Determine the [x, y] coordinate at the center of the cell enclosing the given text.  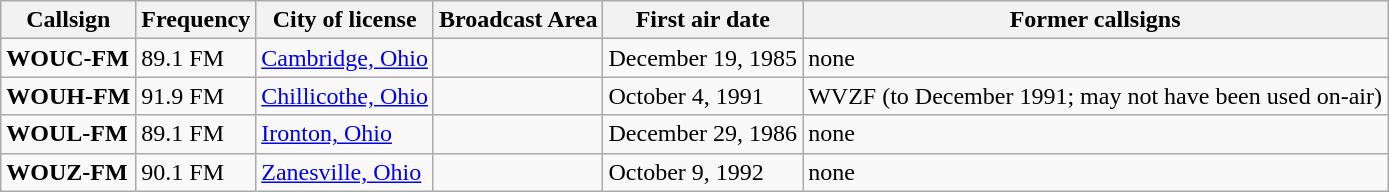
Chillicothe, Ohio [345, 96]
December 19, 1985 [703, 58]
WOUZ-FM [68, 172]
First air date [703, 20]
WVZF (to December 1991; may not have been used on-air) [1096, 96]
October 9, 1992 [703, 172]
Broadcast Area [518, 20]
December 29, 1986 [703, 134]
Callsign [68, 20]
Frequency [196, 20]
90.1 FM [196, 172]
City of license [345, 20]
Cambridge, Ohio [345, 58]
October 4, 1991 [703, 96]
WOUL-FM [68, 134]
91.9 FM [196, 96]
Former callsigns [1096, 20]
Ironton, Ohio [345, 134]
WOUC-FM [68, 58]
Zanesville, Ohio [345, 172]
WOUH-FM [68, 96]
